From the cell containing the given text, extract its center point as (X, Y) coordinate. 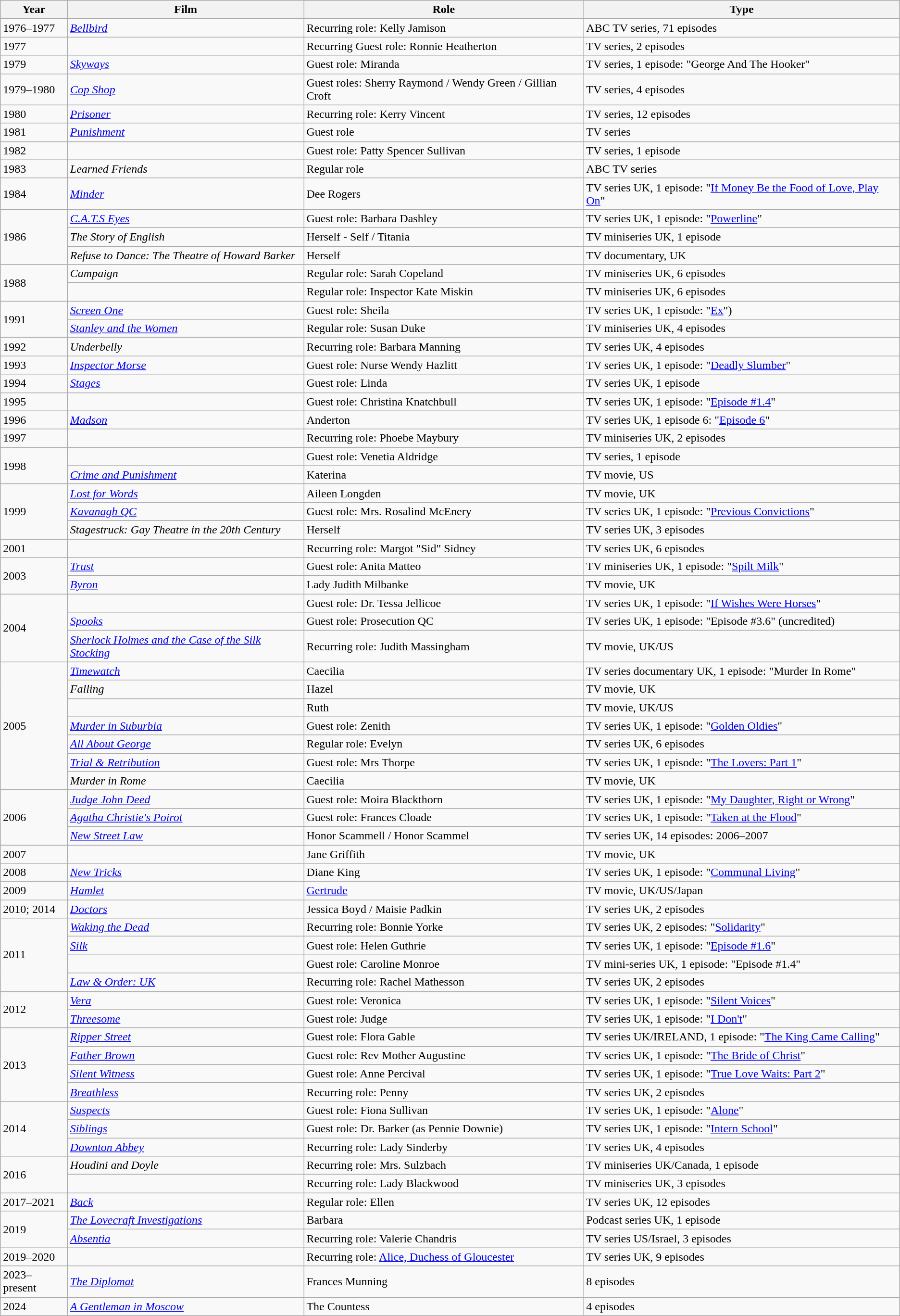
Recurring role: Barbara Manning (444, 347)
Dee Rogers (444, 193)
Sherlock Holmes and the Case of the Silk Stocking (186, 646)
TV miniseries UK, 4 episodes (741, 329)
Guest role: Nurse Wendy Hazlitt (444, 365)
Anderton (444, 420)
TV series documentary UK, 1 episode: "Murder In Rome" (741, 671)
A Gentleman in Moscow (186, 1306)
1997 (34, 438)
TV series UK, 1 episode: "Golden Oldies" (741, 726)
Bellbird (186, 28)
Punishment (186, 132)
Threesome (186, 1019)
4 episodes (741, 1306)
2008 (34, 873)
Guest role: Dr. Barker (as Pennie Downie) (444, 1128)
1980 (34, 114)
TV miniseries UK, 1 episode: "Spilt Milk" (741, 567)
1998 (34, 466)
1983 (34, 169)
2017–2021 (34, 1202)
The Diplomat (186, 1281)
Underbelly (186, 347)
Skyways (186, 64)
Recurring role: Kerry Vincent (444, 114)
TV series UK, 1 episode (741, 383)
2012 (34, 1010)
All About George (186, 744)
1984 (34, 193)
TV series UK, 1 episode: "Ex") (741, 310)
TV series UK, 1 episode: "True Love Waits: Part 2" (741, 1074)
TV series UK, 1 episode: "Taken at the Flood" (741, 817)
Recurring role: Bonnie Yorke (444, 927)
TV series UK, 9 episodes (741, 1257)
Trust (186, 567)
TV series UK, 1 episode: "Previous Convictions" (741, 511)
TV series UK, 1 episode: "If Money Be the Food of Love, Play On" (741, 193)
2010; 2014 (34, 909)
TV series, 1 episode: "George And The Hooker" (741, 64)
Regular role: Susan Duke (444, 329)
TV series UK, 1 episode: "Episode #1.6" (741, 946)
TV series UK, 1 episode: "My Daughter, Right or Wrong" (741, 799)
Murder in Rome (186, 781)
Honor Scammell / Honor Scammel (444, 835)
Recurring role: Phoebe Maybury (444, 438)
Siblings (186, 1128)
Back (186, 1202)
Katerina (444, 475)
Cop Shop (186, 89)
Silent Witness (186, 1074)
Guest role: Miranda (444, 64)
Crime and Punishment (186, 475)
Murder in Suburbia (186, 726)
TV movie, US (741, 475)
TV series UK, 1 episode: "The Lovers: Part 1" (741, 762)
TV series, 2 episodes (741, 46)
Guest roles: Sherry Raymond / Wendy Green / Gillian Croft (444, 89)
Madson (186, 420)
1986 (34, 237)
Type (741, 10)
Suspects (186, 1110)
ABC TV series, 71 episodes (741, 28)
Guest role: Christina Knatchbull (444, 402)
1992 (34, 347)
TV miniseries UK/Canada, 1 episode (741, 1165)
TV miniseries UK, 2 episodes (741, 438)
Learned Friends (186, 169)
1994 (34, 383)
2014 (34, 1128)
Guest role: Anita Matteo (444, 567)
TV series UK, 1 episode: "Alone" (741, 1110)
2006 (34, 817)
1996 (34, 420)
1979–1980 (34, 89)
Barbara (444, 1220)
Guest role (444, 132)
Guest role: Prosecution QC (444, 621)
The Story of English (186, 237)
Guest role: Anne Percival (444, 1074)
Guest role: Zenith (444, 726)
TV movie, UK/US/Japan (741, 891)
1977 (34, 46)
Father Brown (186, 1055)
TV series UK, 1 episode: "Communal Living" (741, 873)
Houdini and Doyle (186, 1165)
TV series UK, 1 episode: "Powerline" (741, 218)
Guest role: Sheila (444, 310)
Downton Abbey (186, 1147)
Hamlet (186, 891)
TV series UK, 2 episodes: "Solidarity" (741, 927)
Regular role: Inspector Kate Miskin (444, 292)
Year (34, 10)
Absentia (186, 1239)
2009 (34, 891)
Prisoner (186, 114)
Inspector Morse (186, 365)
1993 (34, 365)
TV series UK, 1 episode: "Episode #3.6" (uncredited) (741, 621)
Regular role: Evelyn (444, 744)
Agatha Christie's Poirot (186, 817)
2016 (34, 1175)
2019–2020 (34, 1257)
Guest role: Fiona Sullivan (444, 1110)
2005 (34, 726)
Regular role (444, 169)
TV miniseries UK, 1 episode (741, 237)
2011 (34, 955)
Aileen Longden (444, 493)
Frances Munning (444, 1281)
Ripper Street (186, 1037)
2013 (34, 1064)
TV series UK, 1 episode: "Deadly Slumber" (741, 365)
Gertrude (444, 891)
TV mini-series UK, 1 episode: "Episode #1.4" (741, 964)
2004 (34, 628)
Guest role: Frances Cloade (444, 817)
Guest role: Caroline Monroe (444, 964)
TV series UK, 12 episodes (741, 1202)
The Lovecraft Investigations (186, 1220)
ABC TV series (741, 169)
Guest role: Linda (444, 383)
Recurring role: Rachel Mathesson (444, 982)
Guest role: Venetia Aldridge (444, 456)
TV series UK/IRELAND, 1 episode: "The King Came Calling" (741, 1037)
Judge John Deed (186, 799)
Guest role: Judge (444, 1019)
TV series UK, 1 episode: "I Don't" (741, 1019)
Waking the Dead (186, 927)
Recurring role: Mrs. Sulzbach (444, 1165)
1988 (34, 283)
Lady Judith Milbanke (444, 585)
Guest role: Veronica (444, 1000)
Diane King (444, 873)
Recurring role: Margot "Sid" Sidney (444, 548)
Silk (186, 946)
Refuse to Dance: The Theatre of Howard Barker (186, 255)
TV series UK, 1 episode: "Silent Voices" (741, 1000)
Guest role: Moira Blackthorn (444, 799)
C.A.T.S Eyes (186, 218)
Guest role: Mrs Thorpe (444, 762)
Recurring role: Lady Blackwood (444, 1184)
The Countess (444, 1306)
Herself - Self / Titania (444, 237)
Guest role: Dr. Tessa Jellicoe (444, 603)
Recurring role: Valerie Chandris (444, 1239)
2007 (34, 854)
1999 (34, 511)
Stages (186, 383)
Guest role: Flora Gable (444, 1037)
Byron (186, 585)
1979 (34, 64)
TV series UK, 14 episodes: 2006–2007 (741, 835)
Guest role: Helen Guthrie (444, 946)
2024 (34, 1306)
Spooks (186, 621)
1982 (34, 151)
TV series UK, 1 episode: "The Bride of Christ" (741, 1055)
TV series UK, 1 episode 6: "Episode 6" (741, 420)
TV miniseries UK, 3 episodes (741, 1184)
Stagestruck: Gay Theatre in the 20th Century (186, 530)
Jane Griffith (444, 854)
Minder (186, 193)
Hazel (444, 689)
Kavanagh QC (186, 511)
Timewatch (186, 671)
Guest role: Mrs. Rosalind McEnery (444, 511)
1991 (34, 319)
TV series (741, 132)
8 episodes (741, 1281)
2023–present (34, 1281)
1981 (34, 132)
Falling (186, 689)
TV series, 4 episodes (741, 89)
Jessica Boyd / Maisie Padkin (444, 909)
Lost for Words (186, 493)
Recurring Guest role: Ronnie Heatherton (444, 46)
Role (444, 10)
1976–1977 (34, 28)
Film (186, 10)
Ruth (444, 708)
TV series UK, 1 episode: "If Wishes Were Horses" (741, 603)
TV series, 12 episodes (741, 114)
Law & Order: UK (186, 982)
TV series US/Israel, 3 episodes (741, 1239)
Trial & Retribution (186, 762)
Stanley and the Women (186, 329)
Regular role: Sarah Copeland (444, 274)
New Tricks (186, 873)
1995 (34, 402)
TV series UK, 3 episodes (741, 530)
Recurring role: Lady Sinderby (444, 1147)
Doctors (186, 909)
Guest role: Barbara Dashley (444, 218)
Regular role: Ellen (444, 1202)
2003 (34, 576)
Campaign (186, 274)
Guest role: Patty Spencer Sullivan (444, 151)
2001 (34, 548)
Recurring role: Judith Massingham (444, 646)
New Street Law (186, 835)
Recurring role: Penny (444, 1092)
Recurring role: Alice, Duchess of Gloucester (444, 1257)
TV series UK, 1 episode: "Intern School" (741, 1128)
Vera (186, 1000)
Recurring role: Kelly Jamison (444, 28)
2019 (34, 1229)
Breathless (186, 1092)
TV documentary, UK (741, 255)
TV series UK, 1 episode: "Episode #1.4" (741, 402)
Guest role: Rev Mother Augustine (444, 1055)
Screen One (186, 310)
Podcast series UK, 1 episode (741, 1220)
